Extract the (X, Y) coordinate from the center of the cell holding the provided text.  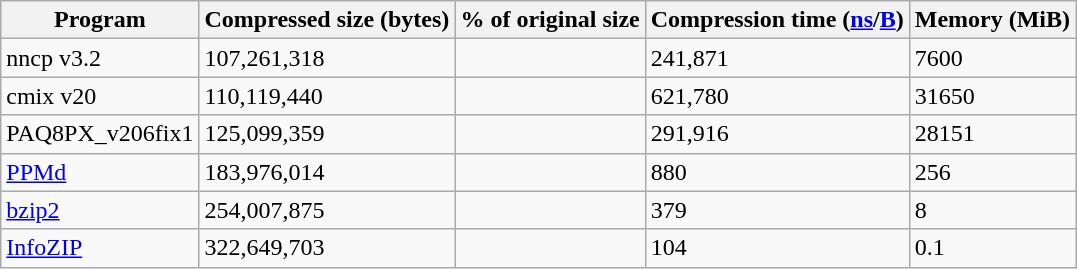
254,007,875 (327, 210)
7600 (992, 58)
322,649,703 (327, 248)
183,976,014 (327, 172)
cmix v20 (100, 96)
InfoZIP (100, 248)
Memory (MiB) (992, 20)
125,099,359 (327, 134)
31650 (992, 96)
PPMd (100, 172)
110,119,440 (327, 96)
PAQ8PX_v206fix1 (100, 134)
291,916 (777, 134)
bzip2 (100, 210)
Compressed size (bytes) (327, 20)
% of original size (550, 20)
nncp v3.2 (100, 58)
Compression time (ns/B) (777, 20)
621,780 (777, 96)
880 (777, 172)
28151 (992, 134)
241,871 (777, 58)
0.1 (992, 248)
379 (777, 210)
104 (777, 248)
107,261,318 (327, 58)
256 (992, 172)
Program (100, 20)
8 (992, 210)
